Output the [X, Y] coordinate of the center of the cell containing the given text.  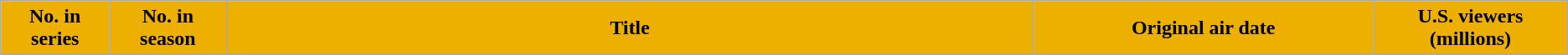
Title [630, 28]
No. inseries [55, 28]
U.S. viewers(millions) [1471, 28]
Original air date [1204, 28]
No. inseason [168, 28]
